Find where the given text appears and provide that cell's center as (X, Y) coordinate. 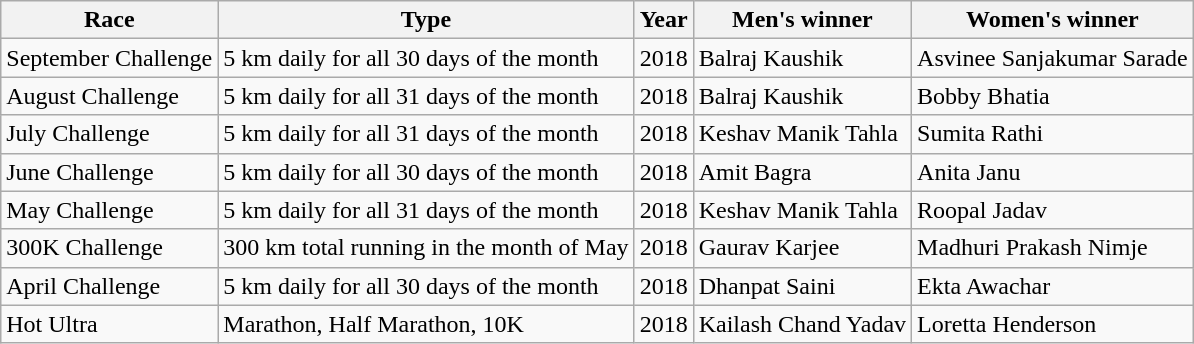
Race (110, 20)
Loretta Henderson (1053, 324)
July Challenge (110, 134)
August Challenge (110, 96)
Kailash Chand Yadav (802, 324)
Madhuri Prakash Nimje (1053, 248)
Gaurav Karjee (802, 248)
May Challenge (110, 210)
Roopal Jadav (1053, 210)
Anita Janu (1053, 172)
Women's winner (1053, 20)
Year (664, 20)
Men's winner (802, 20)
Type (426, 20)
September Challenge (110, 58)
Dhanpat Saini (802, 286)
Hot Ultra (110, 324)
300 km total running in the month of May (426, 248)
June Challenge (110, 172)
Sumita Rathi (1053, 134)
300K Challenge (110, 248)
Ekta Awachar (1053, 286)
Amit Bagra (802, 172)
April Challenge (110, 286)
Marathon, Half Marathon, 10K (426, 324)
Asvinee Sanjakumar Sarade (1053, 58)
Bobby Bhatia (1053, 96)
